Find where the given text appears and provide that cell's center as [x, y] coordinate. 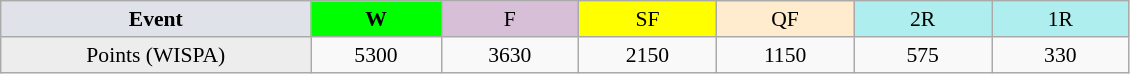
330 [1061, 55]
Points (WISPA) [156, 55]
1150 [785, 55]
F [510, 19]
Event [156, 19]
575 [923, 55]
5300 [376, 55]
2150 [648, 55]
3630 [510, 55]
1R [1061, 19]
QF [785, 19]
SF [648, 19]
W [376, 19]
2R [923, 19]
